Pinpoint the cell where the given text exists, returning its [x, y] midpoint coordinate. 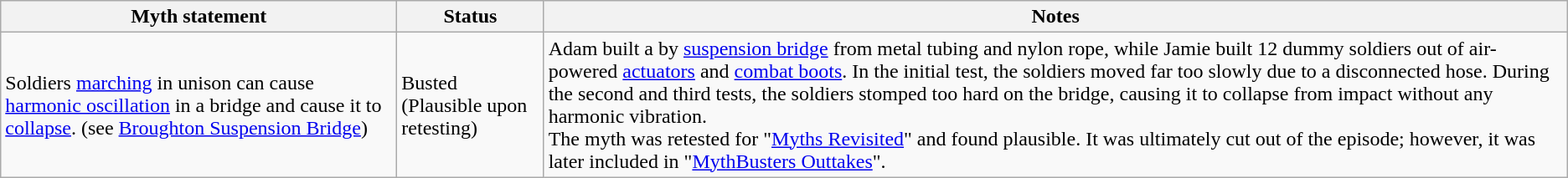
Status [471, 17]
Myth statement [199, 17]
Soldiers marching in unison can cause harmonic oscillation in a bridge and cause it to collapse. (see Broughton Suspension Bridge) [199, 105]
Busted (Plausible upon retesting) [471, 105]
Notes [1055, 17]
